Scan for the cell matching the given text and deliver its [X, Y] coordinate at center. 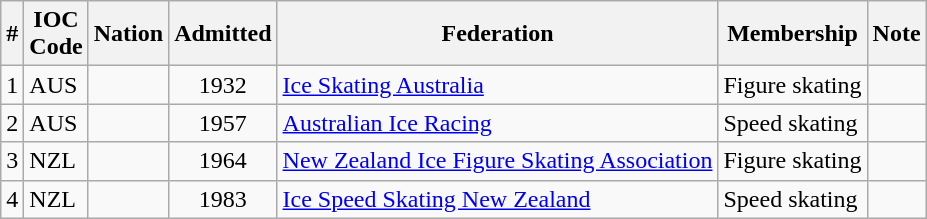
1932 [223, 85]
Note [896, 34]
Nation [128, 34]
4 [12, 199]
# [12, 34]
New Zealand Ice Figure Skating Association [498, 161]
Ice Skating Australia [498, 85]
1983 [223, 199]
3 [12, 161]
1964 [223, 161]
Ice Speed Skating New Zealand [498, 199]
Membership [792, 34]
IOC Code [56, 34]
Admitted [223, 34]
Australian Ice Racing [498, 123]
1957 [223, 123]
Federation [498, 34]
1 [12, 85]
2 [12, 123]
